Search for the cell housing the specified text and yield its (x, y) center coordinate. 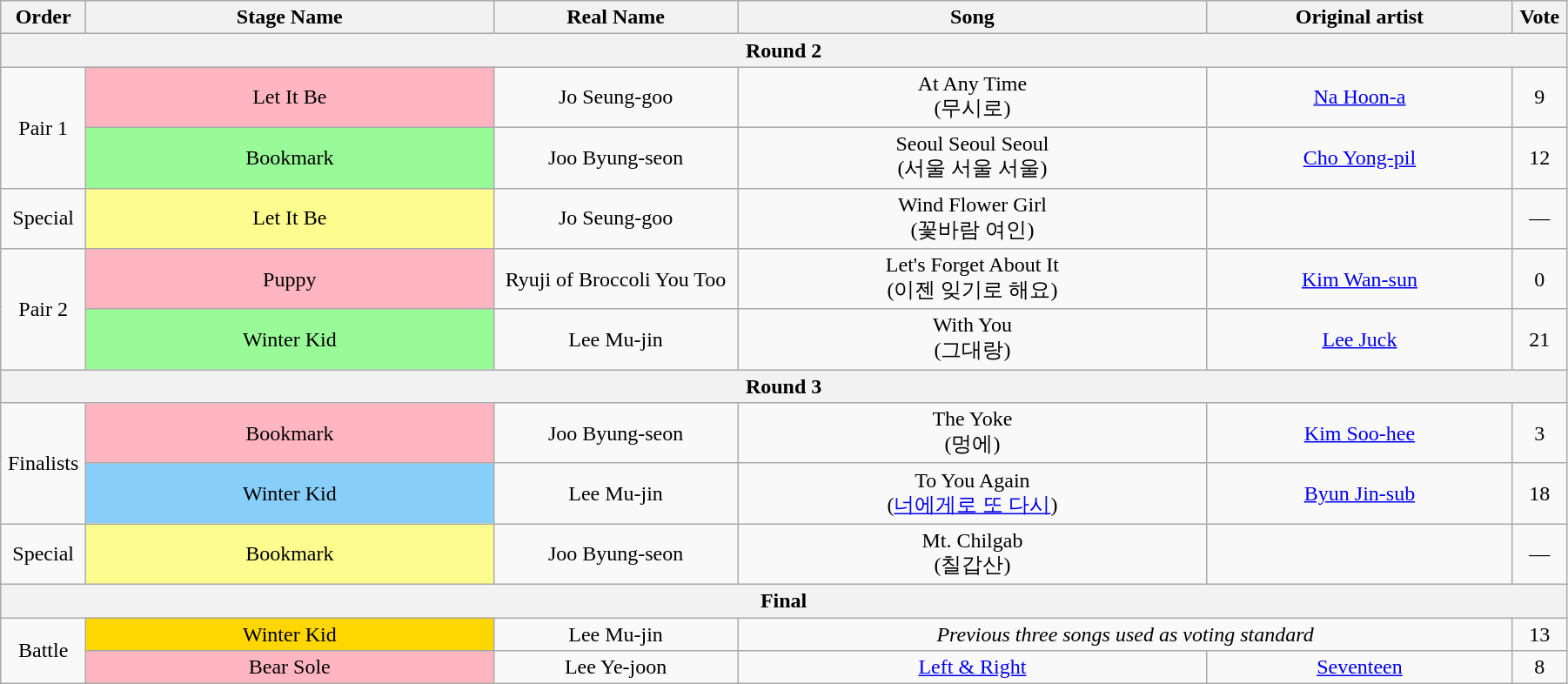
To You Again(너에게로 또 다시) (973, 493)
Lee Juck (1359, 339)
8 (1539, 667)
0 (1539, 279)
Lee Ye-joon (616, 667)
13 (1539, 634)
Kim Wan-sun (1359, 279)
Order (44, 17)
Bear Sole (290, 667)
With You(그대랑) (973, 339)
Finalists (44, 463)
Stage Name (290, 17)
At Any Time(무시로) (973, 97)
12 (1539, 158)
Kim Soo-hee (1359, 433)
Ryuji of Broccoli You Too (616, 279)
Pair 2 (44, 310)
Previous three songs used as voting standard (1125, 634)
Let's Forget About It(이젠 잊기로 해요) (973, 279)
Vote (1539, 17)
Cho Yong-pil (1359, 158)
Pair 1 (44, 127)
Seventeen (1359, 667)
Na Hoon-a (1359, 97)
Round 3 (784, 386)
Battle (44, 651)
Song (973, 17)
Puppy (290, 279)
3 (1539, 433)
21 (1539, 339)
Real Name (616, 17)
Left & Right (973, 667)
Mt. Chilgab(칠갑산) (973, 554)
9 (1539, 97)
Byun Jin-sub (1359, 493)
Round 2 (784, 50)
Final (784, 600)
Seoul Seoul Seoul(서울 서울 서울) (973, 158)
The Yoke(멍에) (973, 433)
18 (1539, 493)
Wind Flower Girl(꽃바람 여인) (973, 218)
Original artist (1359, 17)
